Extract the [X, Y] coordinate from the center of the cell holding the provided text.  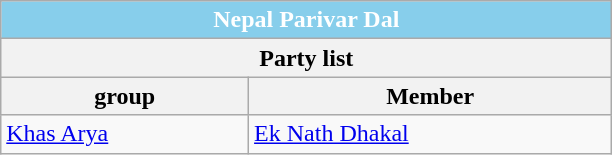
Ek Nath Dhakal [430, 134]
Party list [306, 58]
Khas Arya [125, 134]
Nepal Parivar Dal [306, 20]
group [125, 96]
Member [430, 96]
